Identify which cell holds the provided text, then report its [X, Y] central coordinate. 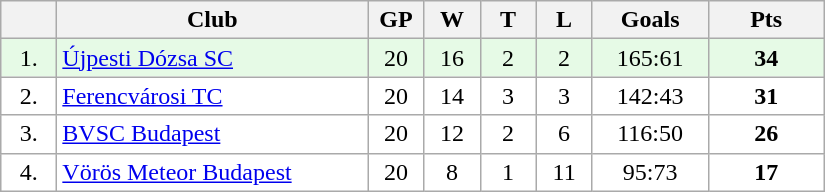
Club [212, 20]
142:43 [650, 96]
1. [29, 58]
Goals [650, 20]
Ferencvárosi TC [212, 96]
165:61 [650, 58]
11 [564, 172]
16 [452, 58]
95:73 [650, 172]
12 [452, 134]
1 [508, 172]
3. [29, 134]
W [452, 20]
Pts [766, 20]
8 [452, 172]
14 [452, 96]
34 [766, 58]
2. [29, 96]
Újpesti Dózsa SC [212, 58]
26 [766, 134]
17 [766, 172]
116:50 [650, 134]
31 [766, 96]
GP [396, 20]
T [508, 20]
L [564, 20]
Vörös Meteor Budapest [212, 172]
4. [29, 172]
6 [564, 134]
BVSC Budapest [212, 134]
